Capture the cell that displays the provided text and extract its [x, y] central coordinate. 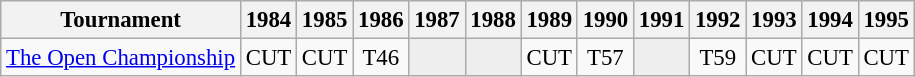
1987 [437, 20]
1994 [830, 20]
1991 [661, 20]
1993 [774, 20]
T57 [605, 58]
1995 [886, 20]
1984 [268, 20]
1990 [605, 20]
Tournament [121, 20]
1985 [325, 20]
1986 [381, 20]
T46 [381, 58]
The Open Championship [121, 58]
1992 [718, 20]
1988 [493, 20]
T59 [718, 58]
1989 [549, 20]
